Locate the cell with the specified text and output its [X, Y] center coordinate. 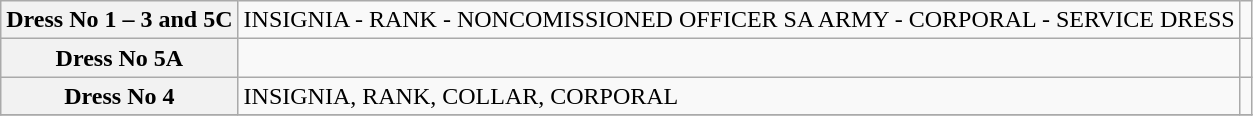
INSIGNIA - RANK - NONCOMISSIONED OFFICER SA ARMY - CORPORAL - SERVICE DRESS [739, 20]
Dress No 1 – 3 and 5C [120, 20]
INSIGNIA, RANK, COLLAR, CORPORAL [739, 96]
Dress No 5A [120, 58]
Dress No 4 [120, 96]
